Identify which cell holds the provided text, then report its (x, y) central coordinate. 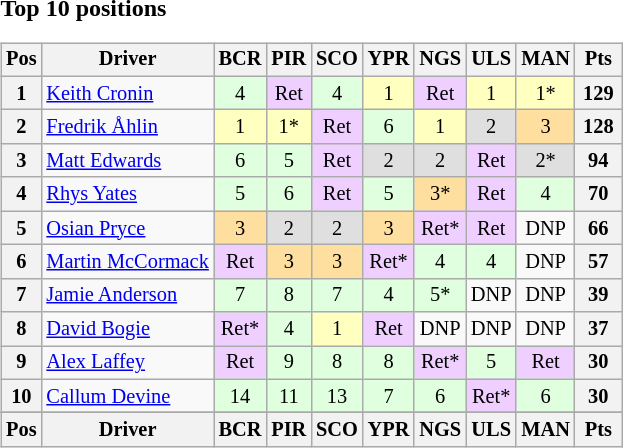
Alex Laffey (127, 363)
David Bogie (127, 329)
Osian Pryce (127, 228)
Rhys Yates (127, 194)
39 (598, 295)
129 (598, 93)
94 (598, 161)
66 (598, 228)
Matt Edwards (127, 161)
128 (598, 127)
14 (240, 396)
Callum Devine (127, 396)
10 (21, 396)
5* (440, 295)
13 (337, 396)
70 (598, 194)
11 (288, 396)
57 (598, 262)
2* (545, 161)
37 (598, 329)
3* (440, 194)
Jamie Anderson (127, 295)
Keith Cronin (127, 93)
Martin McCormack (127, 262)
Fredrik Åhlin (127, 127)
